Extract the [X, Y] coordinate from the center of the cell holding the provided text.  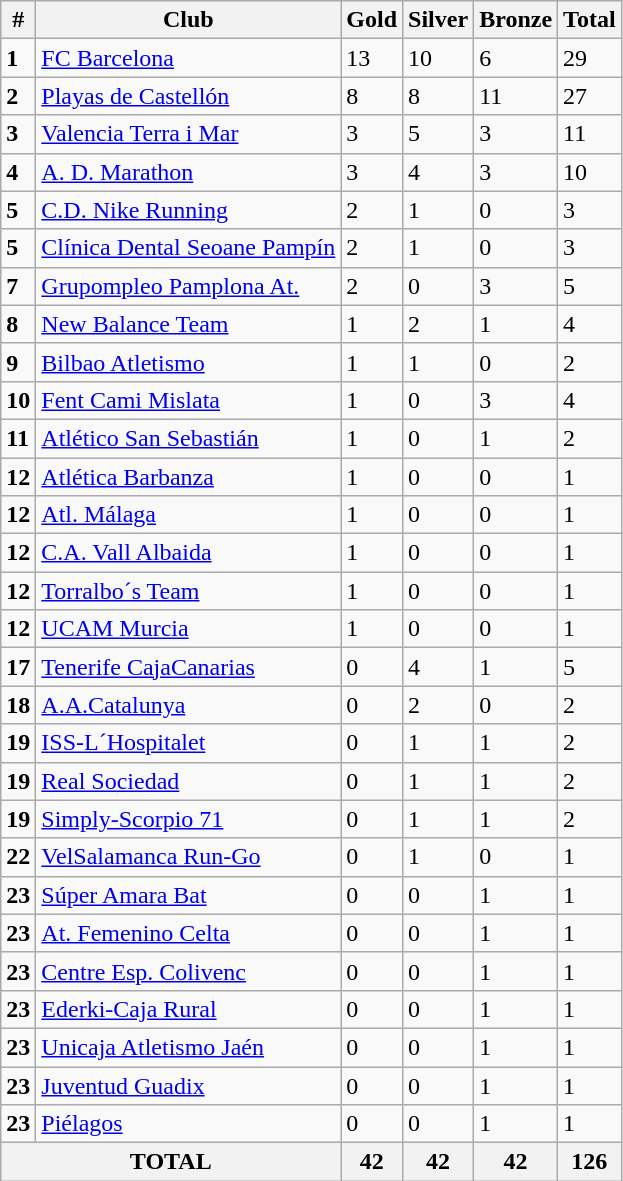
Fent Cami Mislata [188, 400]
FC Barcelona [188, 58]
ISS-L´Hospitalet [188, 743]
Atl. Málaga [188, 515]
A. D. Marathon [188, 172]
VelSalamanca Run-Go [188, 857]
At. Femenino Celta [188, 933]
Atlético San Sebastián [188, 438]
Playas de Castellón [188, 96]
Piélagos [188, 1124]
Total [590, 20]
UCAM Murcia [188, 629]
13 [372, 58]
Grupompleo Pamplona At. [188, 286]
Clínica Dental Seoane Pampín [188, 248]
7 [18, 286]
Simply-Scorpio 71 [188, 819]
C.D. Nike Running [188, 210]
27 [590, 96]
Silver [438, 20]
29 [590, 58]
9 [18, 362]
Bronze [516, 20]
Unicaja Atletismo Jaén [188, 1047]
Centre Esp. Colivenc [188, 971]
New Balance Team [188, 324]
126 [590, 1162]
6 [516, 58]
17 [18, 667]
# [18, 20]
18 [18, 705]
Torralbo´s Team [188, 591]
Valencia Terra i Mar [188, 134]
22 [18, 857]
TOTAL [171, 1162]
Club [188, 20]
Atlética Barbanza [188, 477]
Real Sociedad [188, 781]
Juventud Guadix [188, 1085]
Gold [372, 20]
A.A.Catalunya [188, 705]
Súper Amara Bat [188, 895]
Ederki-Caja Rural [188, 1009]
Tenerife CajaCanarias [188, 667]
C.A. Vall Albaida [188, 553]
Bilbao Atletismo [188, 362]
